Find where the given text appears and provide that cell's center as [X, Y] coordinate. 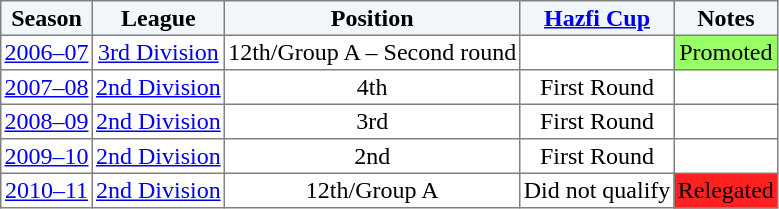
Notes [726, 18]
League [158, 18]
Hazfi Cup [597, 18]
2010–11 [47, 190]
3rd Division [158, 52]
4th [372, 87]
2008–09 [47, 121]
12th/Group A – Second round [372, 52]
2006–07 [47, 52]
2nd [372, 156]
3rd [372, 121]
2007–08 [47, 87]
Season [47, 18]
12th/Group A [372, 190]
Did not qualify [597, 190]
Relegated [726, 190]
2009–10 [47, 156]
Promoted [726, 52]
Position [372, 18]
